Scan for the cell matching the given text and deliver its (X, Y) coordinate at center. 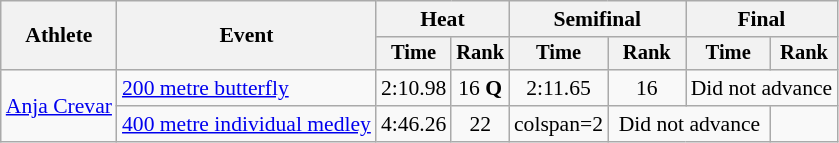
Final (762, 19)
Athlete (59, 36)
22 (480, 124)
Heat (442, 19)
Semifinal (598, 19)
16 Q (480, 88)
Anja Crevar (59, 106)
400 metre individual medley (246, 124)
200 metre butterfly (246, 88)
16 (647, 88)
4:46.26 (414, 124)
Event (246, 36)
2:10.98 (414, 88)
colspan=2 (558, 124)
2:11.65 (558, 88)
